Capture the cell that displays the provided text and extract its [x, y] central coordinate. 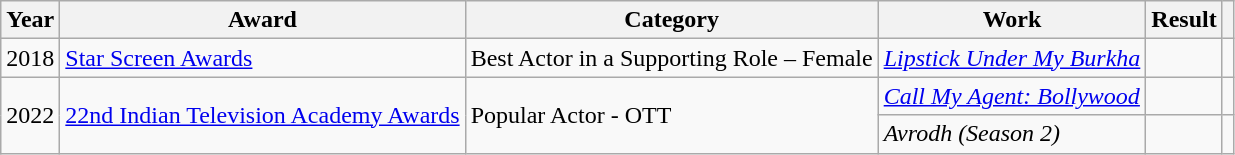
Award [262, 20]
Work [1012, 20]
Lipstick Under My Burkha [1012, 58]
Call My Agent: Bollywood [1012, 96]
2022 [30, 115]
Category [672, 20]
2018 [30, 58]
Avrodh (Season 2) [1012, 134]
Popular Actor - OTT [672, 115]
Best Actor in a Supporting Role – Female [672, 58]
Year [30, 20]
Star Screen Awards [262, 58]
22nd Indian Television Academy Awards [262, 115]
Result [1184, 20]
